Search for the cell housing the specified text and yield its (x, y) center coordinate. 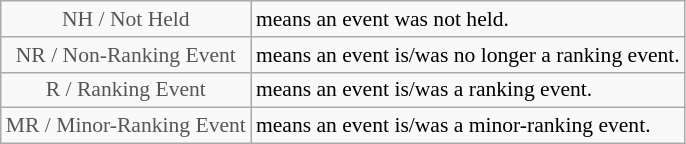
means an event is/was a minor-ranking event. (468, 126)
means an event is/was no longer a ranking event. (468, 55)
NH / Not Held (126, 19)
NR / Non-Ranking Event (126, 55)
means an event is/was a ranking event. (468, 90)
means an event was not held. (468, 19)
MR / Minor-Ranking Event (126, 126)
R / Ranking Event (126, 90)
